Extract the [x, y] coordinate from the center of the cell holding the provided text.  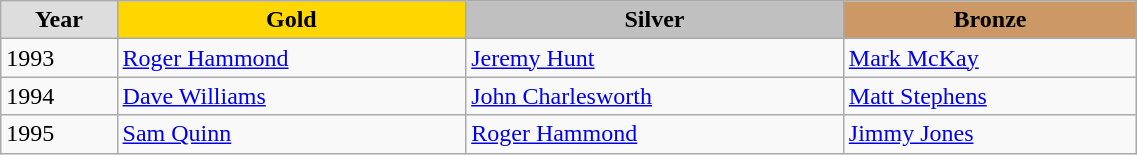
Jimmy Jones [990, 134]
John Charlesworth [655, 96]
Mark McKay [990, 58]
Silver [655, 20]
Jeremy Hunt [655, 58]
Matt Stephens [990, 96]
Dave Williams [292, 96]
Sam Quinn [292, 134]
Gold [292, 20]
Year [59, 20]
1995 [59, 134]
1994 [59, 96]
1993 [59, 58]
Bronze [990, 20]
